Determine the (X, Y) coordinate at the center of the cell enclosing the given text.  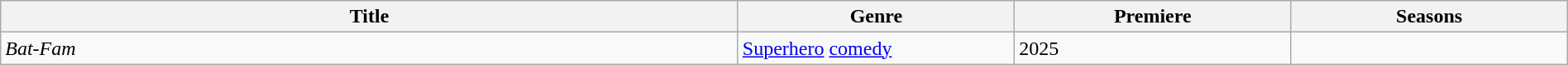
Seasons (1429, 17)
Superhero comedy (876, 48)
Title (370, 17)
Genre (876, 17)
Bat-Fam (370, 48)
Premiere (1153, 17)
2025 (1153, 48)
